Return (x, y) of the center of cell containing provided text 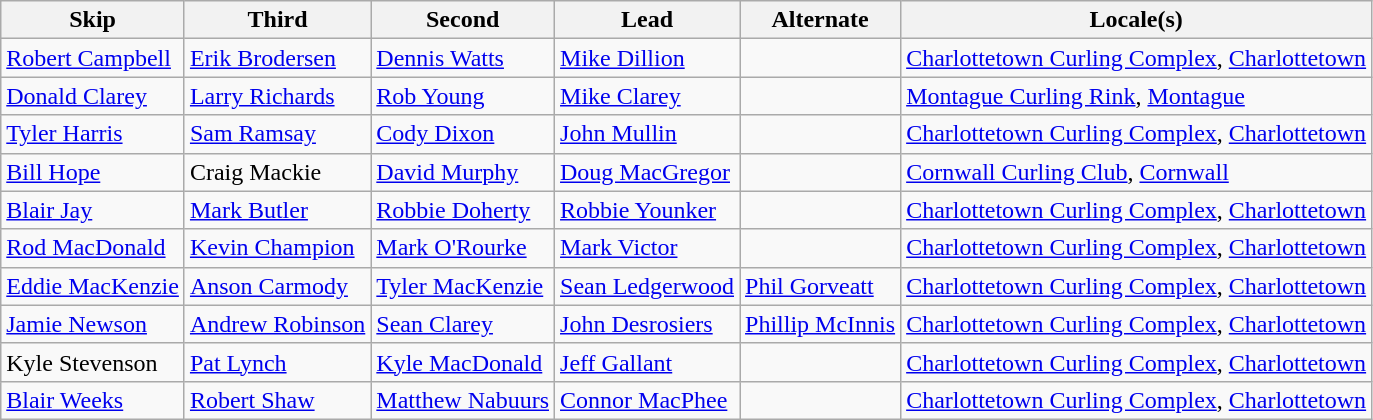
Eddie MacKenzie (93, 286)
Anson Carmody (277, 286)
Pat Lynch (277, 362)
Sean Clarey (463, 324)
Craig Mackie (277, 172)
Rob Young (463, 96)
Third (277, 20)
Robbie Younker (648, 210)
Robert Campbell (93, 58)
Alternate (820, 20)
Phillip McInnis (820, 324)
Donald Clarey (93, 96)
Robert Shaw (277, 400)
Dennis Watts (463, 58)
Mark O'Rourke (463, 248)
David Murphy (463, 172)
John Desrosiers (648, 324)
Cody Dixon (463, 134)
Sam Ramsay (277, 134)
Mike Clarey (648, 96)
Blair Weeks (93, 400)
Cornwall Curling Club, Cornwall (1136, 172)
Second (463, 20)
John Mullin (648, 134)
Matthew Nabuurs (463, 400)
Larry Richards (277, 96)
Mark Victor (648, 248)
Connor MacPhee (648, 400)
Phil Gorveatt (820, 286)
Lead (648, 20)
Bill Hope (93, 172)
Skip (93, 20)
Rod MacDonald (93, 248)
Sean Ledgerwood (648, 286)
Locale(s) (1136, 20)
Doug MacGregor (648, 172)
Mark Butler (277, 210)
Erik Brodersen (277, 58)
Kevin Champion (277, 248)
Kyle Stevenson (93, 362)
Montague Curling Rink, Montague (1136, 96)
Mike Dillion (648, 58)
Kyle MacDonald (463, 362)
Blair Jay (93, 210)
Tyler Harris (93, 134)
Robbie Doherty (463, 210)
Jeff Gallant (648, 362)
Tyler MacKenzie (463, 286)
Jamie Newson (93, 324)
Andrew Robinson (277, 324)
